Search for the cell housing the specified text and yield its (x, y) center coordinate. 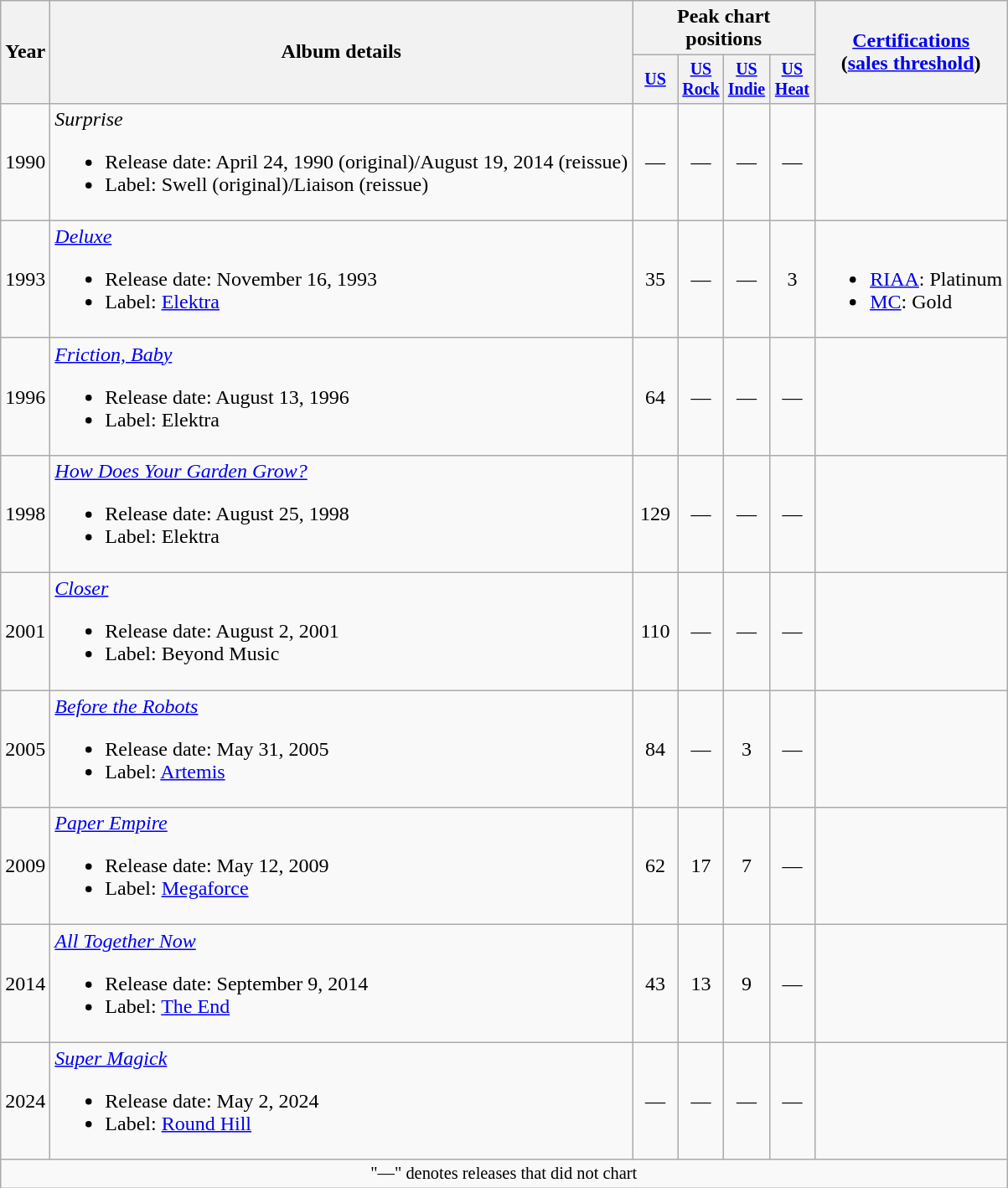
US (655, 79)
7 (747, 866)
62 (655, 866)
Album details (342, 52)
Paper EmpireRelease date: May 12, 2009Label: Megaforce (342, 866)
US Rock (700, 79)
2001 (25, 632)
"—" denotes releases that did not chart (504, 1174)
84 (655, 749)
64 (655, 396)
17 (700, 866)
Peak chart positions (724, 28)
1990 (25, 162)
SurpriseRelease date: April 24, 1990 (original)/August 19, 2014 (reissue)Label: Swell (original)/Liaison (reissue) (342, 162)
How Does Your Garden Grow?Release date: August 25, 1998Label: Elektra (342, 514)
DeluxeRelease date: November 16, 1993Label: Elektra (342, 279)
RIAA: PlatinumMC: Gold (912, 279)
Year (25, 52)
129 (655, 514)
2024 (25, 1101)
1996 (25, 396)
All Together NowRelease date: September 9, 2014Label: The End (342, 984)
2005 (25, 749)
43 (655, 984)
9 (747, 984)
Before the RobotsRelease date: May 31, 2005Label: Artemis (342, 749)
13 (700, 984)
110 (655, 632)
CloserRelease date: August 2, 2001Label: Beyond Music (342, 632)
2014 (25, 984)
1993 (25, 279)
1998 (25, 514)
2009 (25, 866)
Super MagickRelease date: May 2, 2024Label: Round Hill (342, 1101)
35 (655, 279)
Friction, BabyRelease date: August 13, 1996Label: Elektra (342, 396)
US Heat (792, 79)
Certifications(sales threshold) (912, 52)
US Indie (747, 79)
